Scan for the cell matching the given text and deliver its [x, y] coordinate at center. 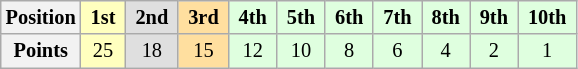
2 [494, 51]
10 [301, 51]
5th [301, 17]
15 [203, 51]
12 [253, 51]
3rd [203, 17]
25 [104, 51]
Position [41, 17]
4 [446, 51]
1st [104, 17]
Points [41, 51]
9th [494, 17]
6 [397, 51]
1 [547, 51]
7th [397, 17]
4th [253, 17]
18 [152, 51]
6th [349, 17]
2nd [152, 17]
8th [446, 17]
10th [547, 17]
8 [349, 51]
